Output the (X, Y) coordinate of the center of the cell containing the given text.  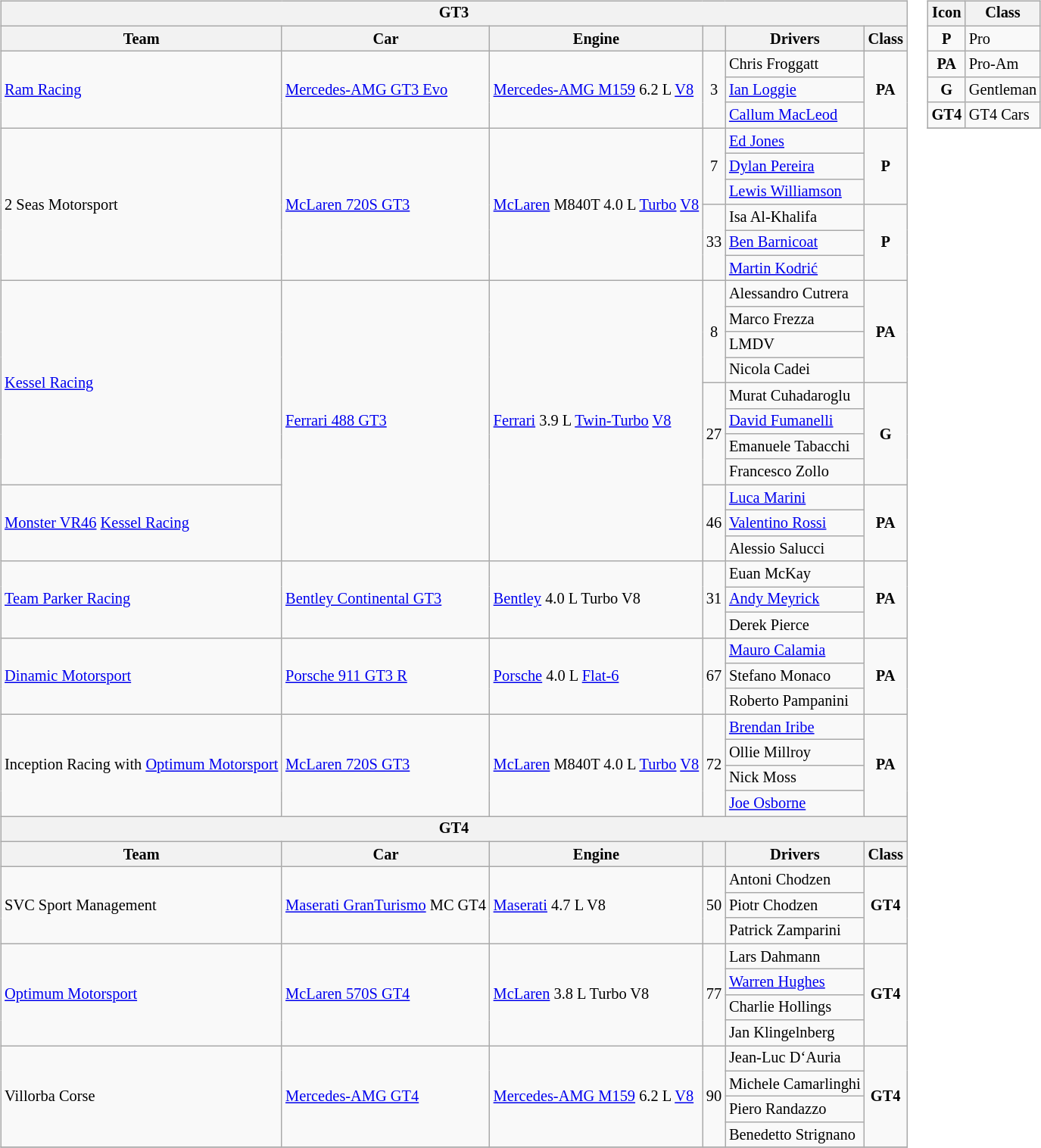
8 (714, 332)
Dinamic Motorsport (141, 675)
Brendan Iribe (795, 727)
Patrick Zamparini (795, 931)
Gentleman (1002, 90)
Icon (946, 14)
27 (714, 433)
Isa Al-Khalifa (795, 217)
Lars Dahmann (795, 956)
Benedetto Strignano (795, 1135)
50 (714, 906)
Inception Racing with Optimum Motorsport (141, 765)
LMDV (795, 345)
Jean-Luc D‘Auria (795, 1059)
Francesco Zollo (795, 472)
Stefano Monaco (795, 676)
Villorba Corse (141, 1097)
McLaren 570S GT4 (386, 995)
Ed Jones (795, 141)
Euan McKay (795, 574)
Alessandro Cutrera (795, 294)
Mercedes-AMG GT4 (386, 1097)
90 (714, 1097)
Maserati GranTurismo MC GT4 (386, 906)
Mauro Calamia (795, 650)
Lewis Williamson (795, 192)
Nicola Cadei (795, 370)
Chris Froggatt (795, 64)
2 Seas Motorsport (141, 204)
Warren Hughes (795, 982)
Porsche 4.0 L Flat-6 (597, 675)
Charlie Hollings (795, 1007)
Martin Kodrić (795, 268)
Michele Camarlinghi (795, 1084)
31 (714, 600)
Pro (1002, 39)
33 (714, 242)
Kessel Racing (141, 383)
Monster VR46 Kessel Racing (141, 523)
David Fumanelli (795, 421)
Maserati 4.7 L V8 (597, 906)
46 (714, 523)
Mercedes-AMG GT3 Evo (386, 89)
Piotr Chodzen (795, 906)
Nick Moss (795, 778)
Emanuele Tabacchi (795, 447)
Roberto Pampanini (795, 701)
SVC Sport Management (141, 906)
Ferrari 488 GT3 (386, 421)
Team Parker Racing (141, 600)
Valentino Rossi (795, 523)
Andy Meyrick (795, 600)
Alessio Salucci (795, 548)
Ollie Millroy (795, 753)
Derek Pierce (795, 625)
Dylan Pereira (795, 167)
Ferrari 3.9 L Twin-Turbo V8 (597, 421)
3 (714, 89)
Porsche 911 GT3 R (386, 675)
Piero Randazzo (795, 1109)
67 (714, 675)
Marco Frezza (795, 320)
Luca Marini (795, 498)
Jan Klingelnberg (795, 1033)
Ben Barnicoat (795, 243)
Bentley 4.0 L Turbo V8 (597, 600)
77 (714, 995)
GT3 (453, 14)
Antoni Chodzen (795, 880)
Pro-Am (1002, 64)
Ram Racing (141, 89)
Murat Cuhadaroglu (795, 395)
Optimum Motorsport (141, 995)
72 (714, 765)
Joe Osborne (795, 803)
GT4 Cars (1002, 115)
Callum MacLeod (795, 115)
7 (714, 167)
McLaren 3.8 L Turbo V8 (597, 995)
Ian Loggie (795, 90)
Bentley Continental GT3 (386, 600)
